Scan for the cell matching the given text and deliver its (X, Y) coordinate at center. 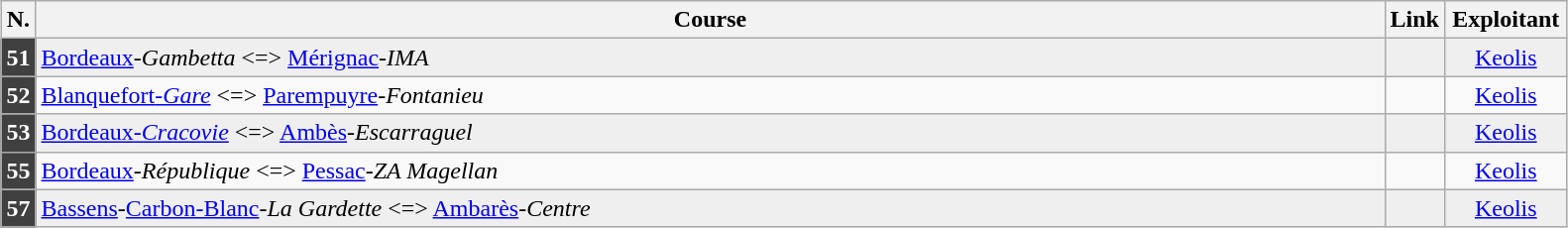
52 (18, 95)
51 (18, 57)
Exploitant (1506, 20)
Bordeaux-République <=> Pessac-ZA Magellan (710, 171)
Bassens-Carbon-Blanc-La Gardette <=> Ambarès-Centre (710, 208)
Bordeaux-Gambetta <=> Mérignac-IMA (710, 57)
Link (1414, 20)
Course (710, 20)
53 (18, 133)
Bordeaux-Cracovie <=> Ambès-Escarraguel (710, 133)
N. (18, 20)
57 (18, 208)
Blanquefort-Gare <=> Parempuyre-Fontanieu (710, 95)
55 (18, 171)
